Find where the given text appears and provide that cell's center as (X, Y) coordinate. 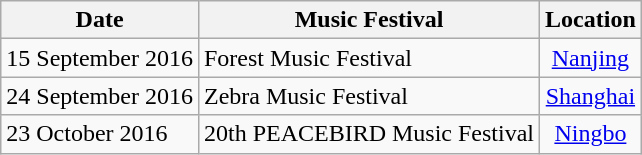
Date (100, 20)
Nanjing (591, 58)
23 October 2016 (100, 134)
Music Festival (368, 20)
24 September 2016 (100, 96)
Shanghai (591, 96)
15 September 2016 (100, 58)
Location (591, 20)
Zebra Music Festival (368, 96)
Forest Music Festival (368, 58)
Ningbo (591, 134)
20th PEACEBIRD Music Festival (368, 134)
